Scan for the cell matching the given text and deliver its [X, Y] coordinate at center. 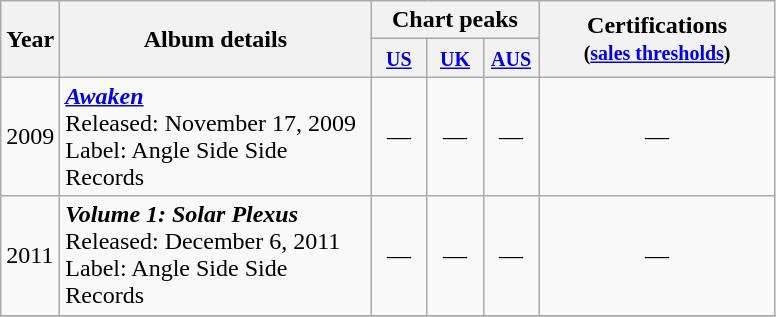
2011 [30, 256]
US [399, 58]
Chart peaks [455, 20]
Volume 1: Solar PlexusReleased: December 6, 2011Label: Angle Side Side Records [216, 256]
Album details [216, 39]
Certifications(sales thresholds) [657, 39]
UK [455, 58]
Year [30, 39]
AwakenReleased: November 17, 2009 Label: Angle Side Side Records [216, 136]
2009 [30, 136]
AUS [511, 58]
